From the cell containing the given text, extract its center point as [x, y] coordinate. 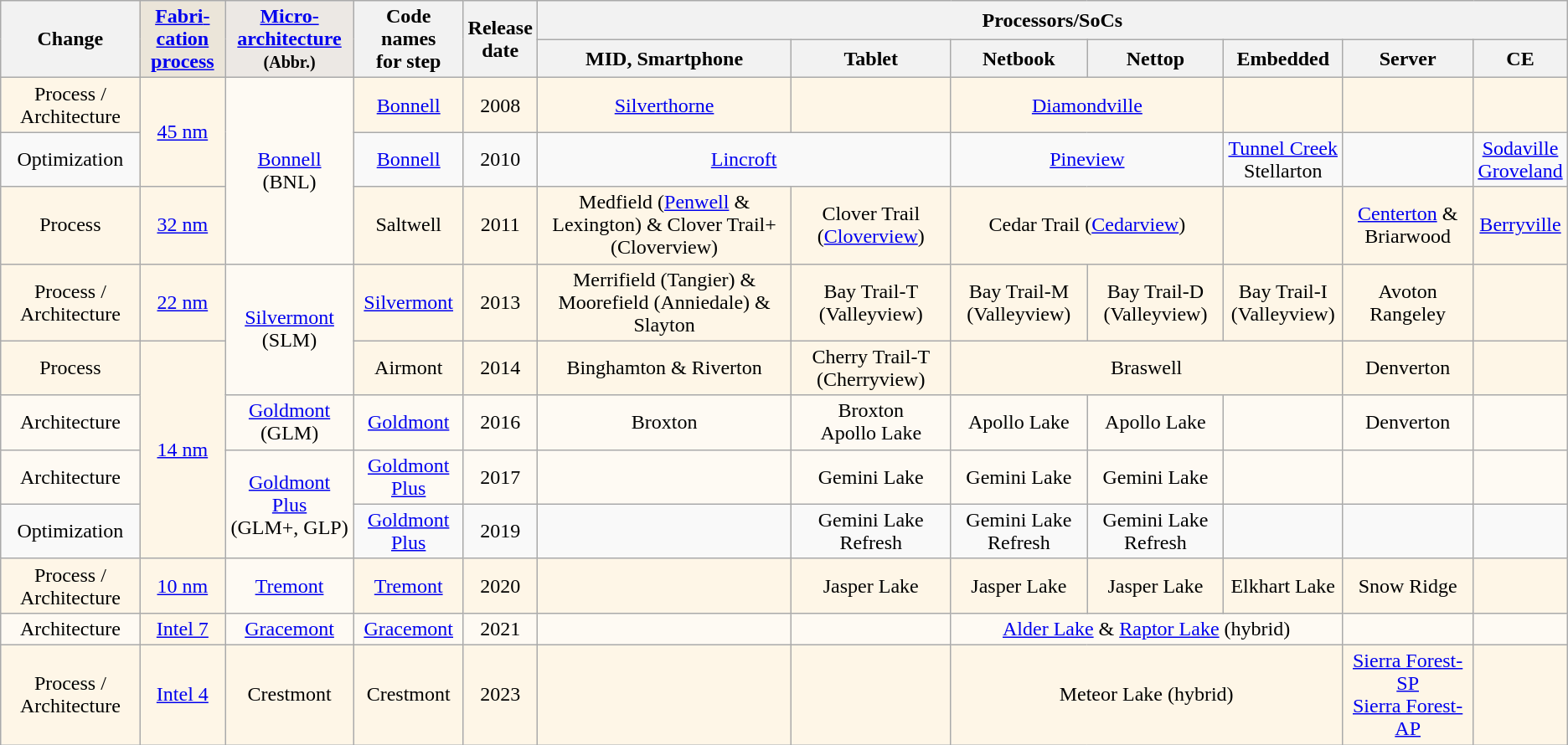
2020 [500, 586]
2008 [500, 105]
2017 [500, 477]
2021 [500, 629]
Cedar Trail (Cedarview) [1087, 225]
32 nm [183, 225]
Broxton Apollo Lake [871, 422]
Bonnell (BNL) [290, 171]
2023 [500, 695]
Snow Ridge [1407, 586]
Broxton [663, 422]
Medfield (Penwell & Lexington) & Clover Trail+ (Cloverview) [663, 225]
Braswell [1147, 368]
Alder Lake & Raptor Lake (hybrid) [1147, 629]
SodavilleGroveland [1520, 159]
10 nm [183, 586]
2013 [500, 302]
Sierra Forest-SPSierra Forest-AP [1407, 695]
Embedded [1283, 59]
AvotonRangeley [1407, 302]
Micro-architecture(Abbr.) [290, 39]
Tunnel CreekStellarton [1283, 159]
Saltwell [409, 225]
Bay Trail-I(Valleyview) [1283, 302]
Clover Trail (Cloverview) [871, 225]
Goldmont(GLM) [290, 422]
Berryville [1520, 225]
Cherry Trail-T (Cherryview) [871, 368]
2019 [500, 531]
Intel 4 [183, 695]
Nettop [1156, 59]
Fabri­cationprocess [183, 39]
Airmont [409, 368]
2014 [500, 368]
Silvermont (SLM) [290, 330]
Goldmont [409, 422]
2011 [500, 225]
Silvermont [409, 302]
2010 [500, 159]
Bay Trail-D(Valleyview) [1156, 302]
Centerton & Briarwood [1407, 225]
2016 [500, 422]
Releasedate [500, 39]
22 nm [183, 302]
Intel 7 [183, 629]
Code namesfor step [409, 39]
Goldmont Plus(GLM+, GLP) [290, 504]
45 nm [183, 132]
Meteor Lake (hybrid) [1147, 695]
Lincroft [744, 159]
MID, Smartphone [663, 59]
CE [1520, 59]
Bay Trail-M(Valleyview) [1019, 302]
Diamondville [1087, 105]
Change [70, 39]
Binghamton & Riverton [663, 368]
Tablet [871, 59]
Merrifield (Tangier) & Moorefield (Anniedale) & Slayton [663, 302]
14 nm [183, 450]
Processors/SoCs [1052, 20]
Silverthorne [663, 105]
Pineview [1087, 159]
Elkhart Lake [1283, 586]
Netbook [1019, 59]
Bay Trail-T(Valleyview) [871, 302]
Server [1407, 59]
